Capture the cell that displays the provided text and extract its [x, y] central coordinate. 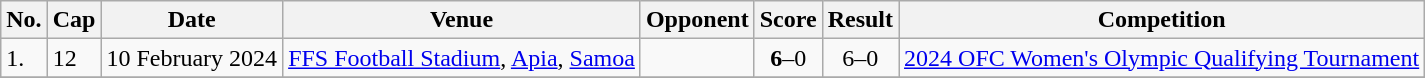
FFS Football Stadium, Apia, Samoa [462, 58]
10 February 2024 [192, 58]
Cap [74, 20]
Venue [462, 20]
12 [74, 58]
Score [788, 20]
Competition [1162, 20]
Date [192, 20]
2024 OFC Women's Olympic Qualifying Tournament [1162, 58]
1. [24, 58]
No. [24, 20]
Opponent [697, 20]
Result [860, 20]
